Pinpoint the cell where the given text exists, returning its [x, y] midpoint coordinate. 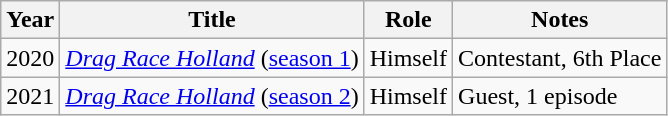
Notes [560, 20]
Drag Race Holland (season 2) [212, 96]
Role [408, 20]
Contestant, 6th Place [560, 58]
2021 [30, 96]
Drag Race Holland (season 1) [212, 58]
Title [212, 20]
2020 [30, 58]
Guest, 1 episode [560, 96]
Year [30, 20]
